For the text-containing cell, return its midpoint in (x, y) coordinate format. 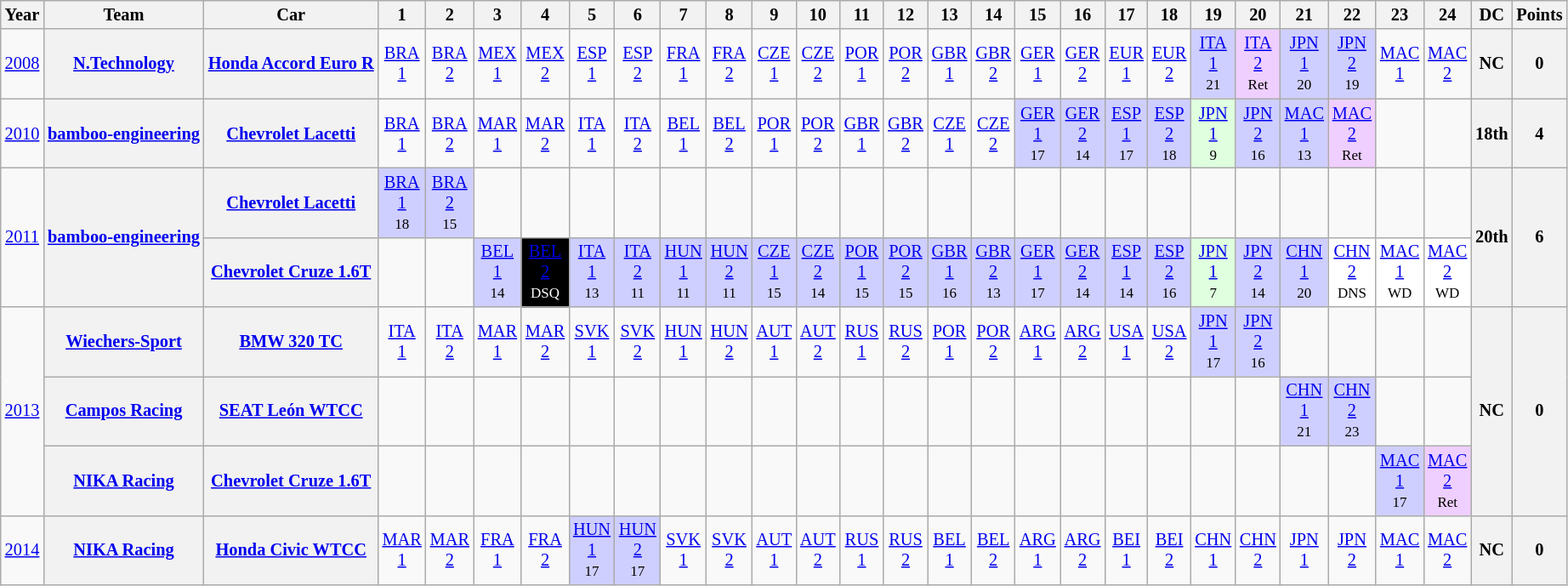
MAC113 (1304, 134)
MEX1 (497, 64)
JPN19 (1213, 134)
BEI1 (1126, 550)
CHN120 (1304, 272)
16 (1083, 14)
ITA2Ret (1258, 64)
10 (818, 14)
19 (1213, 14)
12 (906, 14)
2008 (22, 64)
CHN1 (1213, 550)
21 (1304, 14)
15 (1037, 14)
Car (291, 14)
2013 (22, 412)
Campos Racing (124, 411)
JPN219 (1352, 64)
ESP216 (1169, 272)
JPN2 (1352, 550)
23 (1400, 14)
20th (1491, 236)
20 (1258, 14)
ITA211 (638, 272)
BEL2DSQ (545, 272)
ESP114 (1126, 272)
JPN1 (1304, 550)
SEAT León WTCC (291, 411)
GBR116 (950, 272)
CHN121 (1304, 411)
MAC2WD (1447, 272)
9 (774, 14)
ESP218 (1169, 134)
18th (1491, 134)
Points (1539, 14)
POR115 (862, 272)
CZE214 (818, 272)
HUN1 (684, 342)
14 (993, 14)
BMW 320 TC (291, 342)
JPN117 (1213, 342)
MAC1WD (1400, 272)
BEI2 (1169, 550)
DC (1491, 14)
5 (592, 14)
MEX2 (545, 64)
24 (1447, 14)
ESP117 (1126, 134)
2014 (22, 550)
13 (950, 14)
ESP2 (638, 64)
ITA113 (592, 272)
22 (1352, 14)
2011 (22, 236)
ESP1 (592, 64)
EUR2 (1169, 64)
CHN2DNS (1352, 272)
Wiechers-Sport (124, 342)
EUR1 (1126, 64)
CHN223 (1352, 411)
HUN117 (592, 550)
CHN2 (1258, 550)
HUN2 (730, 342)
7 (684, 14)
HUN211 (730, 272)
3 (497, 14)
USA2 (1169, 342)
2 (450, 14)
HUN217 (638, 550)
Honda Civic WTCC (291, 550)
GER1 (1037, 64)
N.Technology (124, 64)
18 (1169, 14)
JPN17 (1213, 272)
ITA121 (1213, 64)
BEL114 (497, 272)
CZE115 (774, 272)
Honda Accord Euro R (291, 64)
MAC117 (1400, 481)
8 (730, 14)
17 (1126, 14)
1 (402, 14)
BRA215 (450, 202)
GBR213 (993, 272)
Team (124, 14)
BRA118 (402, 202)
GER2 (1083, 64)
HUN111 (684, 272)
USA1 (1126, 342)
Year (22, 14)
POR215 (906, 272)
2010 (22, 134)
JPN214 (1258, 272)
11 (862, 14)
JPN120 (1304, 64)
